Extract the [X, Y] coordinate from the center of the cell holding the provided text.  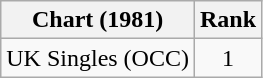
Rank [228, 20]
1 [228, 58]
UK Singles (OCC) [98, 58]
Chart (1981) [98, 20]
